Pinpoint the cell where the given text exists, returning its [X, Y] midpoint coordinate. 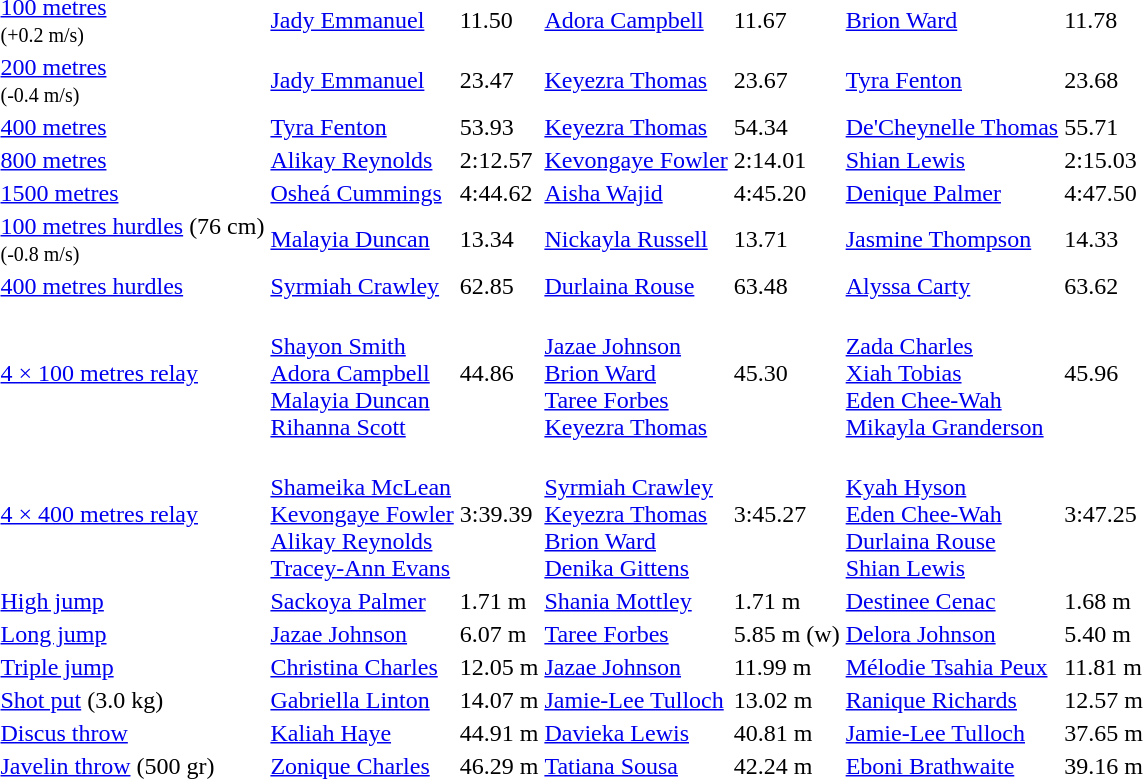
Sackoya Palmer [362, 601]
Shameika McLeanKevongaye FowlerAlikay ReynoldsTracey-Ann Evans [362, 514]
2:14.01 [786, 160]
Taree Forbes [636, 634]
Alikay Reynolds [362, 160]
62.85 [499, 286]
Shayon SmithAdora CampbellMalayia DuncanRihanna Scott [362, 373]
5.85 m (w) [786, 634]
54.34 [786, 127]
Christina Charles [362, 667]
De'Cheynelle Thomas [952, 127]
Jazae JohnsonBrion WardTaree ForbesKeyezra Thomas [636, 373]
44.86 [499, 373]
40.81 m [786, 733]
Shian Lewis [952, 160]
Osheá Cummings [362, 193]
Nickayla Russell [636, 240]
Gabriella Linton [362, 700]
14.07 m [499, 700]
6.07 m [499, 634]
63.48 [786, 286]
13.02 m [786, 700]
Kyah HysonEden Chee-WahDurlaina RouseShian Lewis [952, 514]
Jasmine Thompson [952, 240]
Mélodie Tsahia Peux [952, 667]
13.71 [786, 240]
Malayia Duncan [362, 240]
Ranique Richards [952, 700]
23.67 [786, 80]
Kevongaye Fowler [636, 160]
Durlaina Rouse [636, 286]
Syrmiah Crawley [362, 286]
3:39.39 [499, 514]
4:45.20 [786, 193]
Kaliah Haye [362, 733]
Shania Mottley [636, 601]
12.05 m [499, 667]
Delora Johnson [952, 634]
53.93 [499, 127]
Destinee Cenac [952, 601]
Denique Palmer [952, 193]
3:45.27 [786, 514]
44.91 m [499, 733]
Jady Emmanuel [362, 80]
2:12.57 [499, 160]
Aisha Wajid [636, 193]
13.34 [499, 240]
45.30 [786, 373]
Davieka Lewis [636, 733]
23.47 [499, 80]
Alyssa Carty [952, 286]
4:44.62 [499, 193]
Syrmiah CrawleyKeyezra ThomasBrion WardDenika Gittens [636, 514]
Zada CharlesXiah TobiasEden Chee-WahMikayla Granderson [952, 373]
11.99 m [786, 667]
